Return [x, y] of the center of cell containing provided text 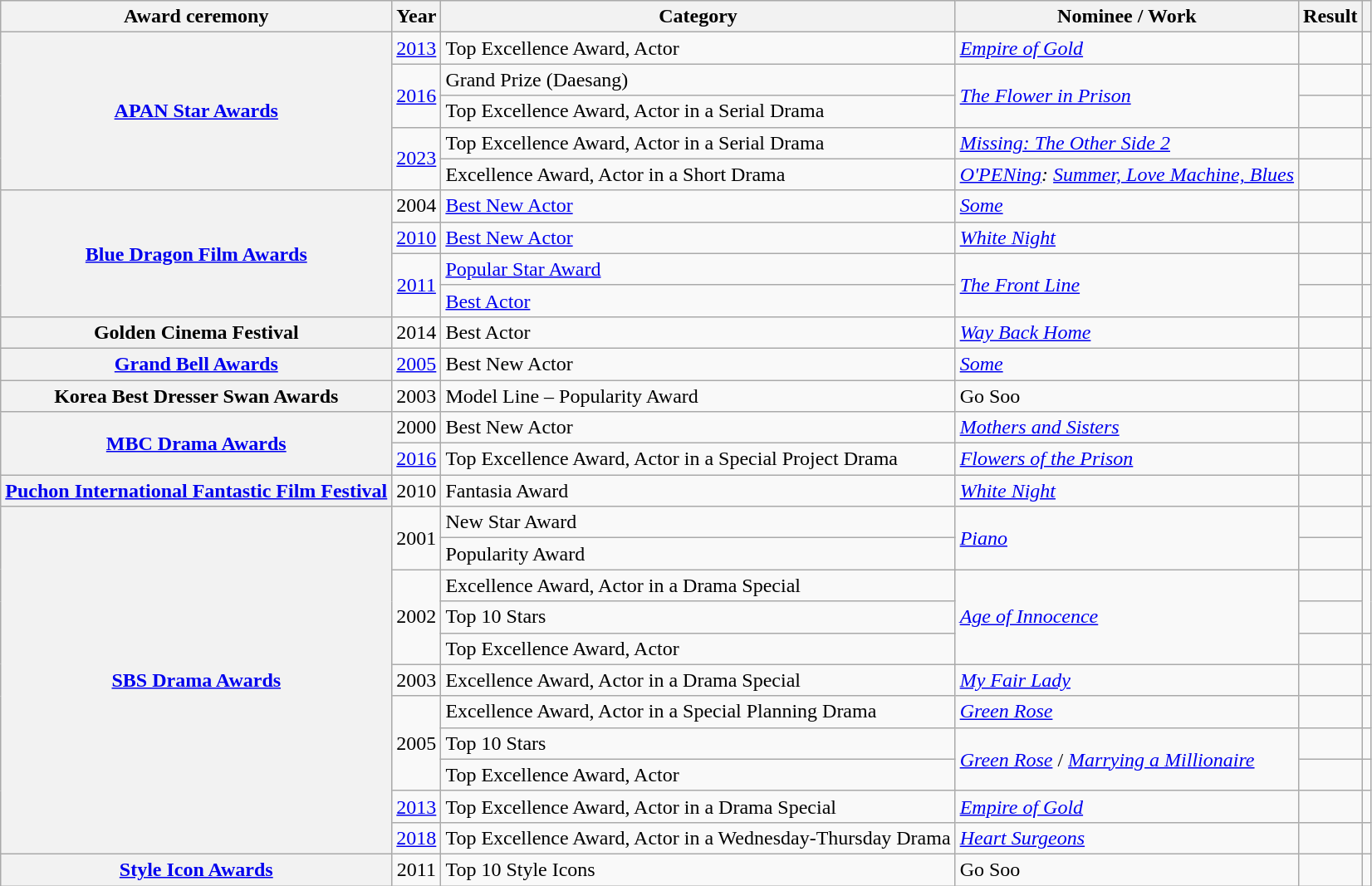
2004 [417, 206]
2002 [417, 617]
Category [698, 17]
Way Back Home [1126, 332]
2014 [417, 332]
Excellence Award, Actor in a Short Drama [698, 174]
Top Excellence Award, Actor in a Special Project Drama [698, 459]
Popular Star Award [698, 269]
Popularity Award [698, 554]
2001 [417, 538]
Grand Prize (Daesang) [698, 80]
Fantasia Award [698, 491]
Age of Innocence [1126, 617]
Top Excellence Award, Actor in a Wednesday-Thursday Drama [698, 838]
Year [417, 17]
Style Icon Awards [196, 869]
My Fair Lady [1126, 680]
Model Line – Popularity Award [698, 396]
Green Rose [1126, 712]
2023 [417, 159]
The Front Line [1126, 285]
Excellence Award, Actor in a Special Planning Drama [698, 712]
The Flower in Prison [1126, 95]
SBS Drama Awards [196, 681]
Blue Dragon Film Awards [196, 253]
Award ceremony [196, 17]
Piano [1126, 538]
Golden Cinema Festival [196, 332]
Flowers of the Prison [1126, 459]
Green Rose / Marrying a Millionaire [1126, 759]
Top 10 Style Icons [698, 869]
New Star Award [698, 522]
2018 [417, 838]
2000 [417, 428]
O'PENing: Summer, Love Machine, Blues [1126, 174]
Mothers and Sisters [1126, 428]
Puchon International Fantastic Film Festival [196, 491]
Grand Bell Awards [196, 364]
APAN Star Awards [196, 111]
Nominee / Work [1126, 17]
Result [1330, 17]
Missing: The Other Side 2 [1126, 143]
MBC Drama Awards [196, 443]
Korea Best Dresser Swan Awards [196, 396]
Top Excellence Award, Actor in a Drama Special [698, 806]
Heart Surgeons [1126, 838]
